Return the [X, Y] coordinate for the center point of the cell that contains the specified text.  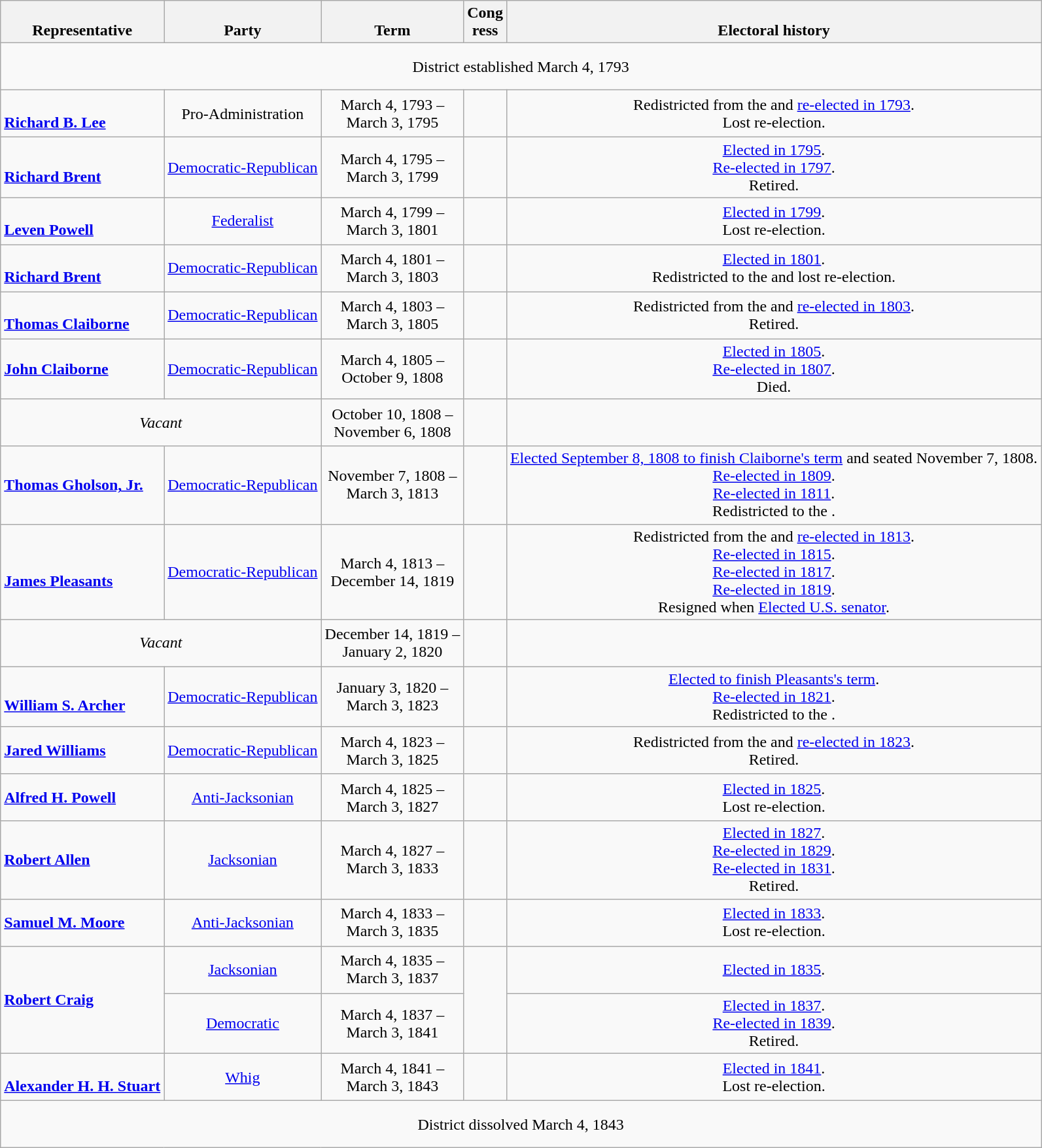
Elected in 1825.Lost re-election. [773, 797]
Electoral history [773, 22]
March 4, 1823 –March 3, 1825 [392, 750]
October 10, 1808 –November 6, 1808 [392, 423]
Redistricted from the and re-elected in 1813.Re-elected in 1815.Re-elected in 1817.Re-elected in 1819.Resigned when Elected U.S. senator. [773, 572]
March 4, 1805 –October 9, 1808 [392, 369]
March 4, 1825 –March 3, 1827 [392, 797]
Congress [485, 22]
March 4, 1795 –March 3, 1799 [392, 167]
Democratic [243, 1023]
March 4, 1841 –March 3, 1843 [392, 1077]
Elected in 1835. [773, 969]
March 4, 1799 –March 3, 1801 [392, 221]
District established March 4, 1793 [521, 67]
March 4, 1835 –March 3, 1837 [392, 969]
Elected in 1833.Lost re-election. [773, 922]
Elected in 1805.Re-elected in 1807.Died. [773, 369]
Richard B. Lee [82, 114]
Thomas Claiborne [82, 315]
Alexander H. H. Stuart [82, 1077]
Elected in 1801.Redistricted to the and lost re-election. [773, 268]
March 4, 1793 –March 3, 1795 [392, 114]
William S. Archer [82, 697]
March 4, 1833 –March 3, 1835 [392, 922]
Redistricted from the and re-elected in 1803.Retired. [773, 315]
Redistricted from the and re-elected in 1823.Retired. [773, 750]
Elected in 1795.Re-elected in 1797.Retired. [773, 167]
Alfred H. Powell [82, 797]
District dissolved March 4, 1843 [521, 1124]
Elected in 1841.Lost re-election. [773, 1077]
March 4, 1801 –March 3, 1803 [392, 268]
Leven Powell [82, 221]
November 7, 1808 –March 3, 1813 [392, 485]
Thomas Gholson, Jr. [82, 485]
March 4, 1813 –December 14, 1819 [392, 572]
Elected September 8, 1808 to finish Claiborne's term and seated November 7, 1808.Re-elected in 1809.Re-elected in 1811.Redistricted to the . [773, 485]
March 4, 1803 –March 3, 1805 [392, 315]
Robert Craig [82, 1000]
Party [243, 22]
January 3, 1820 –March 3, 1823 [392, 697]
Robert Allen [82, 860]
March 4, 1837 –March 3, 1841 [392, 1023]
Pro-Administration [243, 114]
Samuel M. Moore [82, 922]
Elected in 1827.Re-elected in 1829.Re-elected in 1831.Retired. [773, 860]
Elected in 1799.Lost re-election. [773, 221]
James Pleasants [82, 572]
Redistricted from the and re-elected in 1793.Lost re-election. [773, 114]
Representative [82, 22]
March 4, 1827 –March 3, 1833 [392, 860]
December 14, 1819 –January 2, 1820 [392, 643]
Whig [243, 1077]
Federalist [243, 221]
Elected to finish Pleasants's term.Re-elected in 1821.Redistricted to the . [773, 697]
Elected in 1837.Re-elected in 1839.Retired. [773, 1023]
John Claiborne [82, 369]
Term [392, 22]
Jared Williams [82, 750]
